Output the (x, y) coordinate of the center of the cell containing the given text.  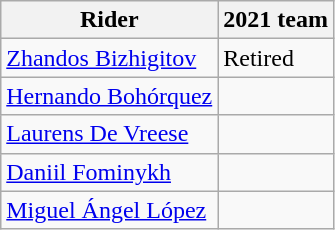
Laurens De Vreese (110, 134)
Retired (276, 58)
Rider (110, 20)
Zhandos Bizhigitov (110, 58)
2021 team (276, 20)
Hernando Bohórquez (110, 96)
Miguel Ángel López (110, 210)
Daniil Fominykh (110, 172)
